From the cell containing the given text, extract its center point as [X, Y] coordinate. 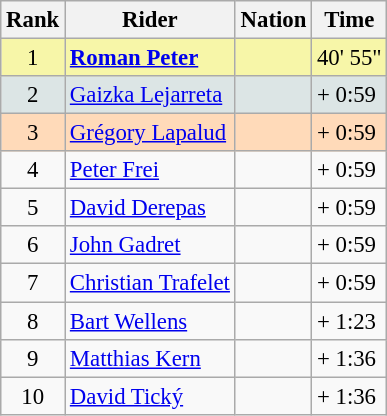
2 [33, 95]
Christian Trafelet [150, 283]
John Gadret [150, 245]
40' 55" [350, 58]
Grégory Lapalud [150, 133]
Gaizka Lejarreta [150, 95]
Roman Peter [150, 58]
Matthias Kern [150, 358]
Bart Wellens [150, 321]
Rank [33, 20]
1 [33, 58]
Rider [150, 20]
9 [33, 358]
5 [33, 208]
David Derepas [150, 208]
4 [33, 170]
+ 1:23 [350, 321]
Peter Frei [150, 170]
Time [350, 20]
7 [33, 283]
10 [33, 396]
David Tický [150, 396]
8 [33, 321]
Nation [273, 20]
6 [33, 245]
3 [33, 133]
